Locate the cell with the specified text and output its [X, Y] center coordinate. 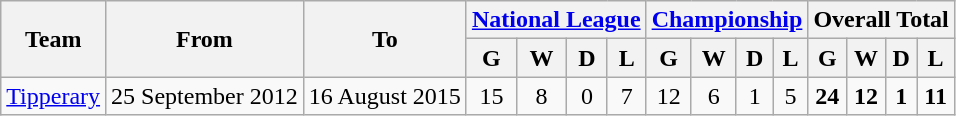
5 [790, 96]
0 [588, 96]
11 [936, 96]
Tipperary [54, 96]
24 [828, 96]
National League [556, 20]
Team [54, 39]
Championship [727, 20]
25 September 2012 [205, 96]
15 [491, 96]
6 [714, 96]
Overall Total [881, 20]
From [205, 39]
7 [626, 96]
To [384, 39]
16 August 2015 [384, 96]
8 [542, 96]
